For the text-containing cell, return its midpoint in (X, Y) coordinate format. 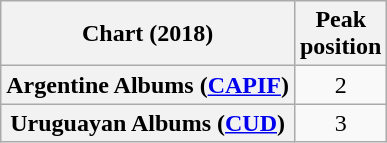
Uruguayan Albums (CUD) (148, 123)
Argentine Albums (CAPIF) (148, 85)
Chart (2018) (148, 34)
Peakposition (340, 34)
2 (340, 85)
3 (340, 123)
